From the cell containing the given text, extract its center point as [x, y] coordinate. 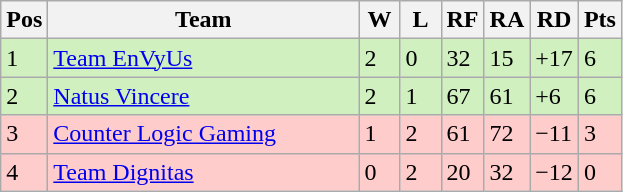
+6 [554, 96]
67 [462, 96]
RD [554, 20]
Pts [600, 20]
Team [204, 20]
Counter Logic Gaming [204, 134]
72 [507, 134]
Pos [24, 20]
−12 [554, 172]
−11 [554, 134]
15 [507, 58]
W [380, 20]
+17 [554, 58]
Team Dignitas [204, 172]
RA [507, 20]
20 [462, 172]
Natus Vincere [204, 96]
4 [24, 172]
RF [462, 20]
L [420, 20]
Team EnVyUs [204, 58]
